Determine the [x, y] coordinate at the center of the cell enclosing the given text.  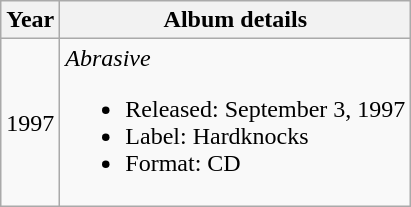
1997 [30, 122]
Album details [236, 20]
Year [30, 20]
AbrasiveReleased: September 3, 1997Label: HardknocksFormat: CD [236, 122]
